Extract the (X, Y) coordinate from the center of the cell holding the provided text.  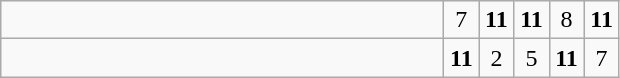
5 (532, 58)
2 (496, 58)
8 (566, 20)
